Return [x, y] of the center of cell containing provided text 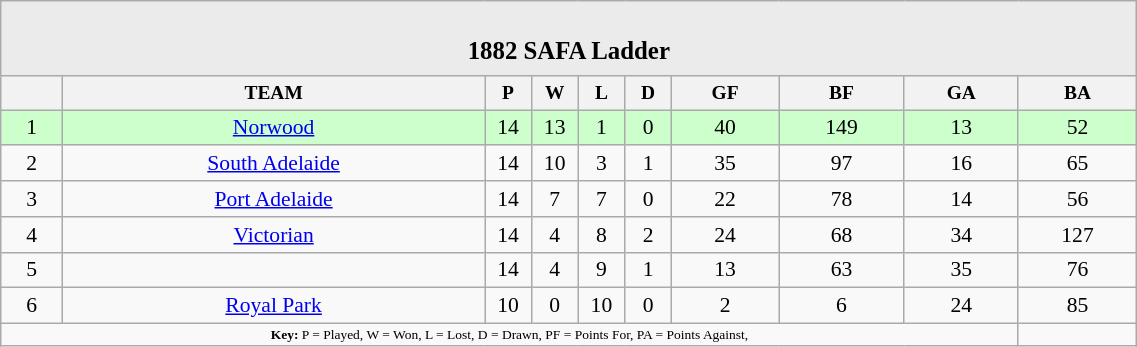
40 [726, 128]
P [508, 94]
149 [842, 128]
GF [726, 94]
BF [842, 94]
TEAM [274, 94]
South Adelaide [274, 164]
GA [961, 94]
34 [961, 235]
BA [1078, 94]
65 [1078, 164]
85 [1078, 306]
56 [1078, 199]
127 [1078, 235]
Key: P = Played, W = Won, L = Lost, D = Drawn, PF = Points For, PA = Points Against, [510, 335]
76 [1078, 270]
W [554, 94]
22 [726, 199]
5 [32, 270]
Norwood [274, 128]
D [648, 94]
63 [842, 270]
Royal Park [274, 306]
9 [602, 270]
78 [842, 199]
8 [602, 235]
52 [1078, 128]
16 [961, 164]
Victorian [274, 235]
68 [842, 235]
Port Adelaide [274, 199]
L [602, 94]
97 [842, 164]
